Return (X, Y) of the center of cell containing provided text 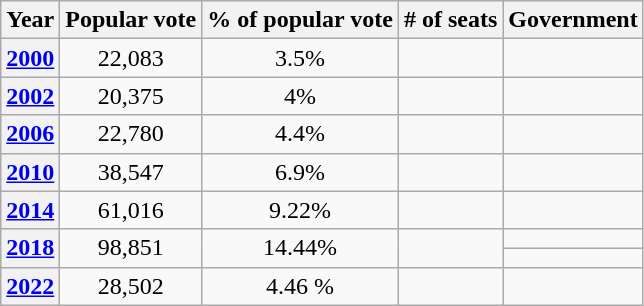
Popular vote (131, 20)
6.9% (300, 172)
4% (300, 96)
# of seats (450, 20)
2000 (30, 58)
2006 (30, 134)
4.4% (300, 134)
9.22% (300, 210)
14.44% (300, 248)
Year (30, 20)
3.5% (300, 58)
38,547 (131, 172)
2022 (30, 286)
2010 (30, 172)
98,851 (131, 248)
22,780 (131, 134)
2014 (30, 210)
61,016 (131, 210)
28,502 (131, 286)
22,083 (131, 58)
Government (573, 20)
4.46 % (300, 286)
20,375 (131, 96)
2002 (30, 96)
2018 (30, 248)
% of popular vote (300, 20)
